Output the (X, Y) coordinate of the center of the cell containing the given text.  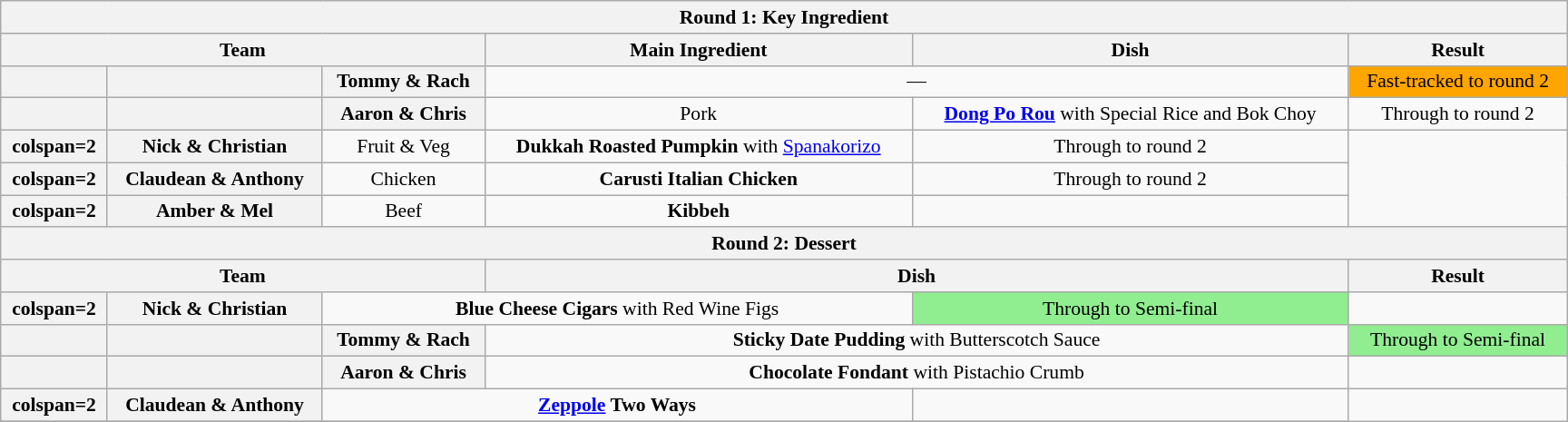
Amber & Mel (214, 211)
Pork (699, 114)
Chocolate Fondant with Pistachio Crumb (916, 373)
Round 2: Dessert (784, 244)
Fast-tracked to round 2 (1457, 82)
Sticky Date Pudding with Butterscotch Sauce (916, 340)
— (916, 82)
Zeppole Two Ways (617, 406)
Round 1: Key Ingredient (784, 17)
Blue Cheese Cigars with Red Wine Figs (617, 309)
Carusti Italian Chicken (699, 179)
Beef (403, 211)
Fruit & Veg (403, 147)
Main Ingredient (699, 50)
Dong Po Rou with Special Rice and Bok Choy (1131, 114)
Kibbeh (699, 211)
Dukkah Roasted Pumpkin with Spanakorizo (699, 147)
Chicken (403, 179)
